Detect which cell encompasses the target text, then output its (x, y) center coordinate. 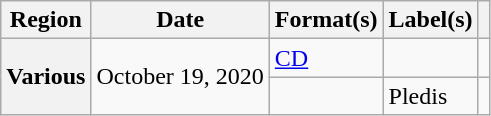
Region (46, 20)
Date (180, 20)
October 19, 2020 (180, 77)
Pledis (430, 96)
Format(s) (326, 20)
CD (326, 58)
Various (46, 77)
Label(s) (430, 20)
